Return the [x, y] coordinate for the center point of the cell that contains the specified text.  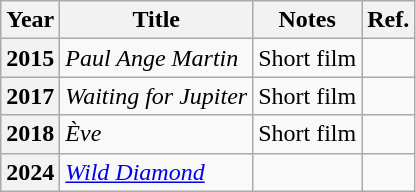
Ref. [388, 20]
Title [156, 20]
2017 [30, 96]
Notes [308, 20]
Ève [156, 134]
2018 [30, 134]
Year [30, 20]
Waiting for Jupiter [156, 96]
Paul Ange Martin [156, 58]
Wild Diamond [156, 172]
2015 [30, 58]
2024 [30, 172]
